Provide the (x, y) coordinate of the cell's center where the given text is located.  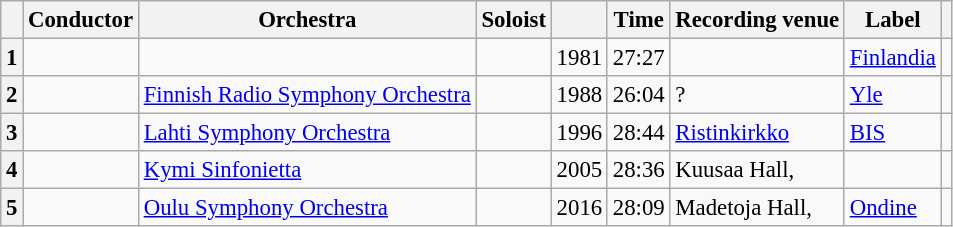
4 (12, 170)
Soloist (514, 20)
5 (12, 208)
Madetoja Hall, (757, 208)
28:44 (638, 133)
Time (638, 20)
26:04 (638, 95)
1988 (579, 95)
2005 (579, 170)
Label (892, 20)
Yle (892, 95)
Kuusaa Hall, (757, 170)
Lahti Symphony Orchestra (307, 133)
Recording venue (757, 20)
28:09 (638, 208)
1981 (579, 58)
3 (12, 133)
Finnish Radio Symphony Orchestra (307, 95)
Orchestra (307, 20)
BIS (892, 133)
1 (12, 58)
2 (12, 95)
Oulu Symphony Orchestra (307, 208)
28:36 (638, 170)
? (757, 95)
Ondine (892, 208)
Kymi Sinfonietta (307, 170)
27:27 (638, 58)
Finlandia (892, 58)
Ristinkirkko (757, 133)
Conductor (81, 20)
2016 (579, 208)
1996 (579, 133)
